Detect which cell encompasses the target text, then output its [X, Y] center coordinate. 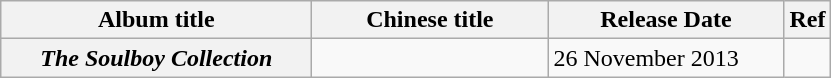
Release Date [666, 20]
26 November 2013 [666, 58]
Chinese title [430, 20]
Album title [156, 20]
The Soulboy Collection [156, 58]
Ref [808, 20]
